Locate the cell with the specified text and output its (x, y) center coordinate. 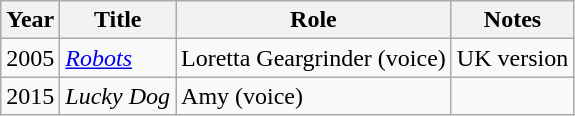
Lucky Dog (118, 96)
Amy (voice) (314, 96)
2005 (30, 58)
UK version (512, 58)
Title (118, 20)
Loretta Geargrinder (voice) (314, 58)
Notes (512, 20)
2015 (30, 96)
Robots (118, 58)
Year (30, 20)
Role (314, 20)
